Determine the (x, y) coordinate at the center of the cell enclosing the given text.  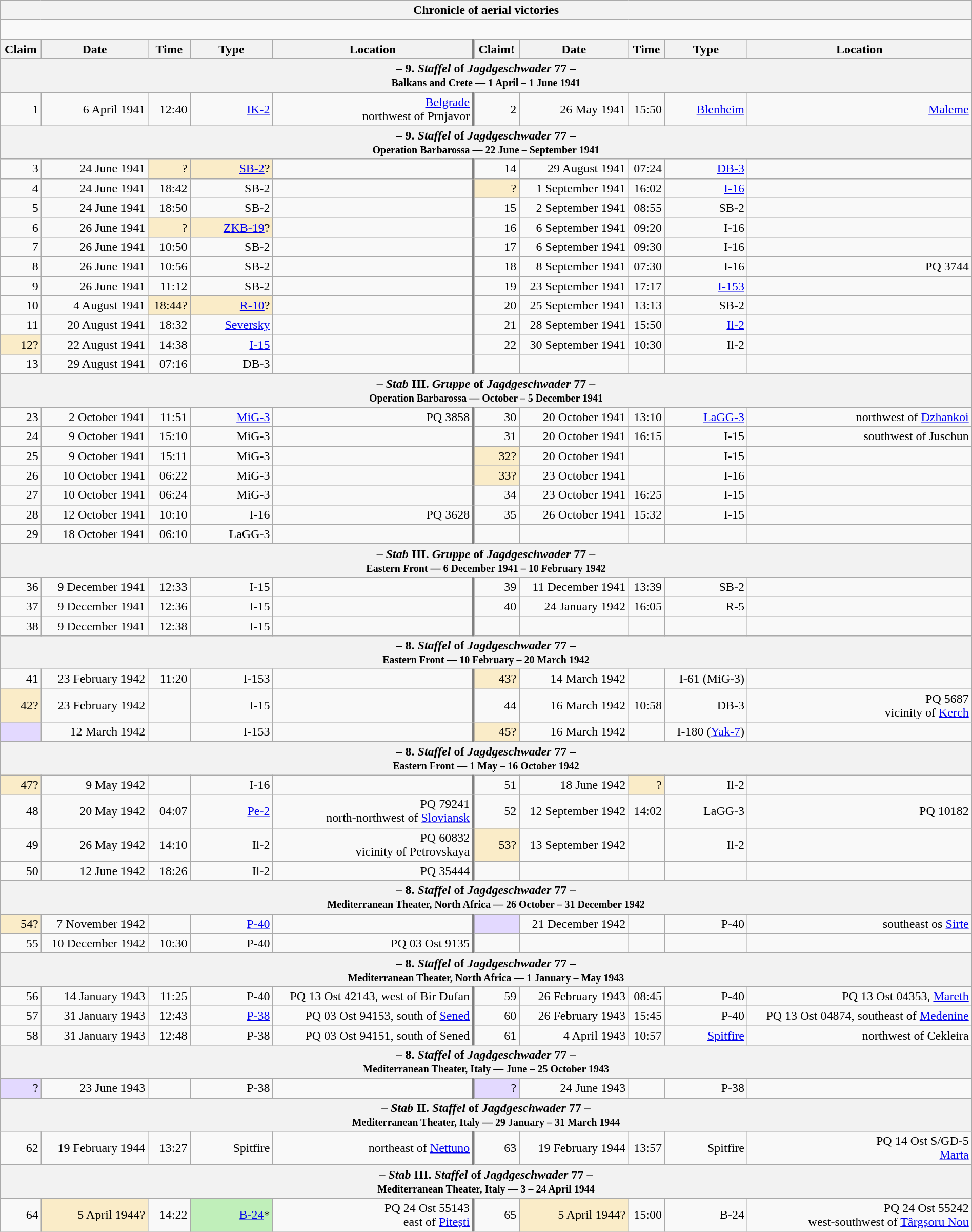
4 (21, 188)
57 (21, 1016)
Claim! (496, 49)
PQ 13 Ost 04353, Mareth (860, 996)
IK-2 (232, 109)
06:22 (169, 475)
10:50 (169, 247)
62 (21, 1148)
08:45 (647, 996)
47? (21, 785)
R-5 (705, 606)
PQ 79241 north-northwest of Sloviansk (373, 811)
28 September 1941 (574, 325)
60 (496, 1016)
18 June 1942 (574, 785)
13 (21, 364)
27 (21, 495)
41 (21, 679)
06:24 (169, 495)
12:36 (169, 606)
13:39 (647, 587)
R-10? (232, 306)
12:48 (169, 1036)
5 (21, 208)
12:40 (169, 109)
55 (21, 943)
– 8. Staffel of Jagdgeschwader 77 –Eastern Front — 10 February – 20 March 1942 (486, 652)
Pe-2 (232, 811)
– Stab II. Staffel of Jagdgeschwader 77 –Mediterranean Theater, Italy — 29 January – 31 March 1944 (486, 1115)
24 January 1942 (574, 606)
6 April 1941 (94, 109)
26 October 1941 (574, 514)
38 (21, 626)
56 (21, 996)
18:32 (169, 325)
14:38 (169, 345)
1 (21, 109)
65 (496, 1215)
50 (21, 871)
northeast of Nettuno (373, 1148)
ZKB-19? (232, 227)
PQ 35444 (373, 871)
15:45 (647, 1016)
19 (496, 286)
20 (496, 306)
4 August 1941 (94, 306)
9 May 1942 (94, 785)
I-61 (MiG-3) (705, 679)
30 (496, 417)
PQ 3628 (373, 514)
29 (21, 534)
Maleme (860, 109)
30 September 1941 (574, 345)
33? (496, 475)
11:20 (169, 679)
10:10 (169, 514)
10 (21, 306)
B-24 (705, 1215)
10:56 (169, 266)
13:57 (647, 1148)
PQ 03 Ost 94151, south of Sened (373, 1036)
15:00 (647, 1215)
PQ 13 Ost 04874, southeast of Medenine (860, 1016)
17 (496, 247)
51 (496, 785)
32? (496, 456)
7 (21, 247)
34 (496, 495)
10:57 (647, 1036)
18:26 (169, 871)
11:25 (169, 996)
06:10 (169, 534)
44 (496, 706)
7 November 1942 (94, 924)
21 (496, 325)
13:27 (169, 1148)
08:55 (647, 208)
14 January 1943 (94, 996)
– Stab III. Gruppe of Jagdgeschwader 77 –Eastern Front — 6 December 1941 – 10 February 1942 (486, 560)
2 September 1941 (574, 208)
39 (496, 587)
26 May 1941 (574, 109)
– Stab III. Gruppe of Jagdgeschwader 77 –Operation Barbarossa — October – 5 December 1941 (486, 391)
23 June 1943 (94, 1088)
northwest of Dzhankoi (860, 417)
15:10 (169, 436)
4 April 1943 (574, 1036)
10:58 (647, 706)
07:16 (169, 364)
8 (21, 266)
24 June 1943 (574, 1088)
PQ 03 Ost 9135 (373, 943)
11:12 (169, 286)
35 (496, 514)
PQ 5687vicinity of Kerch (860, 706)
– 8. Staffel of Jagdgeschwader 77 –Mediterranean Theater, North Africa — 1 January – May 1943 (486, 969)
PQ 14 Ost S/GD-5Marta (860, 1148)
PQ 03 Ost 94153, south of Sened (373, 1016)
southwest of Juschun (860, 436)
58 (21, 1036)
26 (21, 475)
B-24* (232, 1215)
28 (21, 514)
16:15 (647, 436)
22 August 1941 (94, 345)
14 (496, 169)
61 (496, 1036)
18:42 (169, 188)
12? (21, 345)
53? (496, 844)
I-180 (Yak-7) (705, 732)
42? (21, 706)
17:17 (647, 286)
6 (21, 227)
13:13 (647, 306)
PQ 3744 (860, 266)
12 October 1941 (94, 514)
18:44? (169, 306)
49 (21, 844)
16:05 (647, 606)
21 December 1942 (574, 924)
14:02 (647, 811)
14:22 (169, 1215)
07:24 (647, 169)
40 (496, 606)
20 August 1941 (94, 325)
8 September 1941 (574, 266)
PQ 3858 (373, 417)
12 June 1942 (94, 871)
2 (496, 109)
Seversky (232, 325)
16:02 (647, 188)
16:25 (647, 495)
14:10 (169, 844)
15:11 (169, 456)
southeast os Sirte (860, 924)
13:10 (647, 417)
12:38 (169, 626)
PQ 24 Ost 55242 west-southwest of Târgșoru Nou (860, 1215)
24 (21, 436)
12:43 (169, 1016)
13 September 1942 (574, 844)
15 (496, 208)
11 December 1941 (574, 587)
– 8. Staffel of Jagdgeschwader 77 –Mediterranean Theater, Italy — June – 25 October 1943 (486, 1062)
– Stab III. Staffel of Jagdgeschwader 77 –Mediterranean Theater, Italy — 3 – 24 April 1944 (486, 1182)
22 (496, 345)
43? (496, 679)
26 May 1942 (94, 844)
– 8. Staffel of Jagdgeschwader 77 –Mediterranean Theater, North Africa — 26 October – 31 December 1942 (486, 898)
PQ 24 Ost 55143 east of Pitești (373, 1215)
SB-2? (232, 169)
37 (21, 606)
northwest of Cekleira (860, 1036)
23 September 1941 (574, 286)
16 (496, 227)
Blenheim (705, 109)
11:51 (169, 417)
59 (496, 996)
04:07 (169, 811)
Chronicle of aerial victories (486, 10)
11 (21, 325)
12:33 (169, 587)
20 May 1942 (94, 811)
12 September 1942 (574, 811)
09:30 (647, 247)
15:32 (647, 514)
25 September 1941 (574, 306)
– 9. Staffel of Jagdgeschwader 77 –Balkans and Crete — 1 April – 1 June 1941 (486, 76)
63 (496, 1148)
18 (496, 266)
– 9. Staffel of Jagdgeschwader 77 –Operation Barbarossa — 22 June – September 1941 (486, 143)
1 September 1941 (574, 188)
52 (496, 811)
64 (21, 1215)
45? (496, 732)
07:30 (647, 266)
Claim (21, 49)
18:50 (169, 208)
54? (21, 924)
14 March 1942 (574, 679)
Belgradenorthwest of Prnjavor (373, 109)
18 October 1941 (94, 534)
36 (21, 587)
PQ 60832vicinity of Petrovskaya (373, 844)
PQ 13 Ost 42143, west of Bir Dufan (373, 996)
2 October 1941 (94, 417)
– 8. Staffel of Jagdgeschwader 77 –Eastern Front — 1 May – 16 October 1942 (486, 758)
31 (496, 436)
3 (21, 169)
12 March 1942 (94, 732)
10 December 1942 (94, 943)
9 (21, 286)
PQ 10182 (860, 811)
48 (21, 811)
23 (21, 417)
25 (21, 456)
09:20 (647, 227)
